Identify which cell holds the provided text, then report its [X, Y] central coordinate. 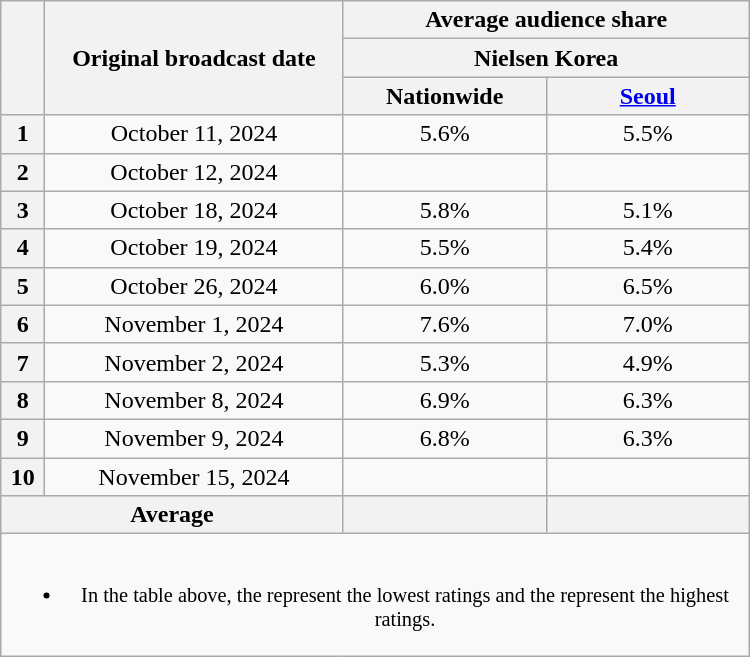
Nielsen Korea [546, 58]
2 [23, 172]
October 26, 2024 [194, 286]
6.0% [444, 286]
7.6% [444, 324]
8 [23, 400]
3 [23, 210]
4 [23, 248]
4.9% [648, 362]
5.8% [444, 210]
6.9% [444, 400]
November 2, 2024 [194, 362]
November 8, 2024 [194, 400]
October 19, 2024 [194, 248]
Average [172, 515]
6.8% [444, 438]
1 [23, 134]
October 11, 2024 [194, 134]
Seoul [648, 96]
6 [23, 324]
5.6% [444, 134]
October 12, 2024 [194, 172]
November 9, 2024 [194, 438]
7 [23, 362]
Average audience share [546, 20]
Nationwide [444, 96]
6.5% [648, 286]
5.3% [444, 362]
5.1% [648, 210]
5.4% [648, 248]
November 1, 2024 [194, 324]
October 18, 2024 [194, 210]
5 [23, 286]
In the table above, the represent the lowest ratings and the represent the highest ratings. [375, 595]
7.0% [648, 324]
November 15, 2024 [194, 477]
9 [23, 438]
10 [23, 477]
Original broadcast date [194, 58]
